Capture the cell that displays the provided text and extract its [X, Y] central coordinate. 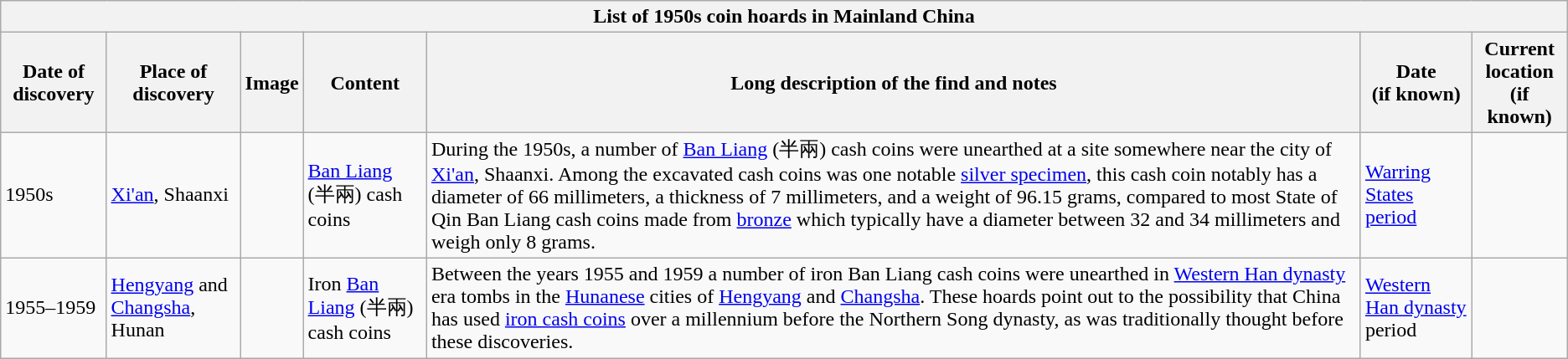
Long description of the find and notes [893, 82]
Image [271, 82]
Warring States period [1416, 196]
1950s [54, 196]
Ban Liang (半兩) cash coins [365, 196]
Iron Ban Liang (半兩) cash coins [365, 308]
Date(if known) [1416, 82]
Current location(if known) [1519, 82]
Date of discovery [54, 82]
Content [365, 82]
Place of discovery [173, 82]
1955–1959 [54, 308]
Hengyang and Changsha, Hunan [173, 308]
List of 1950s coin hoards in Mainland China [784, 17]
Xi'an, Shaanxi [173, 196]
Western Han dynasty period [1416, 308]
